Locate the cell with the specified text and output its (X, Y) center coordinate. 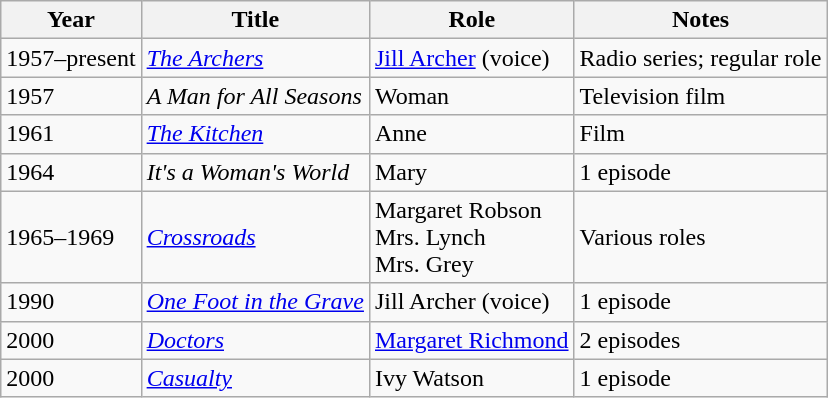
Crossroads (255, 237)
Year (71, 20)
Ivy Watson (472, 378)
Anne (472, 134)
1957 (71, 96)
Role (472, 20)
Margaret RobsonMrs. LynchMrs. Grey (472, 237)
1957–present (71, 58)
Television film (700, 96)
One Foot in the Grave (255, 302)
1965–1969 (71, 237)
1990 (71, 302)
Casualty (255, 378)
2 episodes (700, 340)
Radio series; regular role (700, 58)
Film (700, 134)
The Kitchen (255, 134)
It's a Woman's World (255, 172)
Doctors (255, 340)
Title (255, 20)
1964 (71, 172)
Woman (472, 96)
The Archers (255, 58)
Margaret Richmond (472, 340)
A Man for All Seasons (255, 96)
Notes (700, 20)
Various roles (700, 237)
1961 (71, 134)
Mary (472, 172)
